Identify which cell holds the provided text, then report its (x, y) central coordinate. 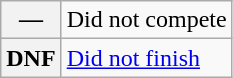
DNF (31, 58)
— (31, 20)
Did not finish (146, 58)
Did not compete (146, 20)
